For the text-containing cell, return its midpoint in [X, Y] coordinate format. 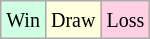
Draw [72, 20]
Loss [126, 20]
Win [24, 20]
